Pinpoint the cell where the given text exists, returning its [X, Y] midpoint coordinate. 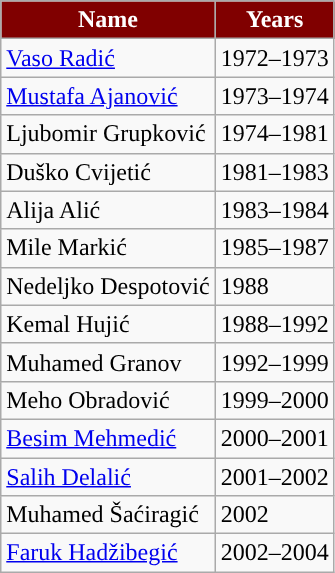
Kemal Hujić [108, 324]
Muhamed Šaćiragić [108, 515]
Name [108, 20]
Muhamed Granov [108, 362]
Ljubomir Grupković [108, 134]
2001–2002 [274, 477]
Duško Cvijetić [108, 172]
1973–1974 [274, 96]
1974–1981 [274, 134]
Meho Obradović [108, 400]
Nedeljko Despotović [108, 286]
2000–2001 [274, 438]
1988 [274, 286]
1992–1999 [274, 362]
Vaso Radić [108, 58]
1972–1973 [274, 58]
Years [274, 20]
Alija Alić [108, 210]
1999–2000 [274, 400]
1983–1984 [274, 210]
2002 [274, 515]
Mustafa Ajanović [108, 96]
2002–2004 [274, 553]
Besim Mehmedić [108, 438]
Faruk Hadžibegić [108, 553]
Mile Markić [108, 248]
1985–1987 [274, 248]
Salih Delalić [108, 477]
1981–1983 [274, 172]
1988–1992 [274, 324]
